Return [X, Y] of the center of cell containing provided text 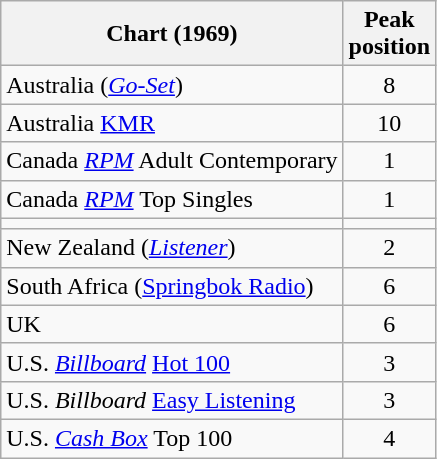
10 [389, 123]
Chart (1969) [172, 34]
New Zealand (Listener) [172, 248]
4 [389, 438]
UK [172, 324]
Australia KMR [172, 123]
Peakposition [389, 34]
2 [389, 248]
Australia (Go-Set) [172, 85]
South Africa (Springbok Radio) [172, 286]
Canada RPM Adult Contemporary [172, 161]
Canada RPM Top Singles [172, 199]
U.S. Billboard Hot 100 [172, 362]
8 [389, 85]
U.S. Billboard Easy Listening [172, 400]
U.S. Cash Box Top 100 [172, 438]
